Return the (X, Y) coordinate for the center point of the cell that contains the specified text.  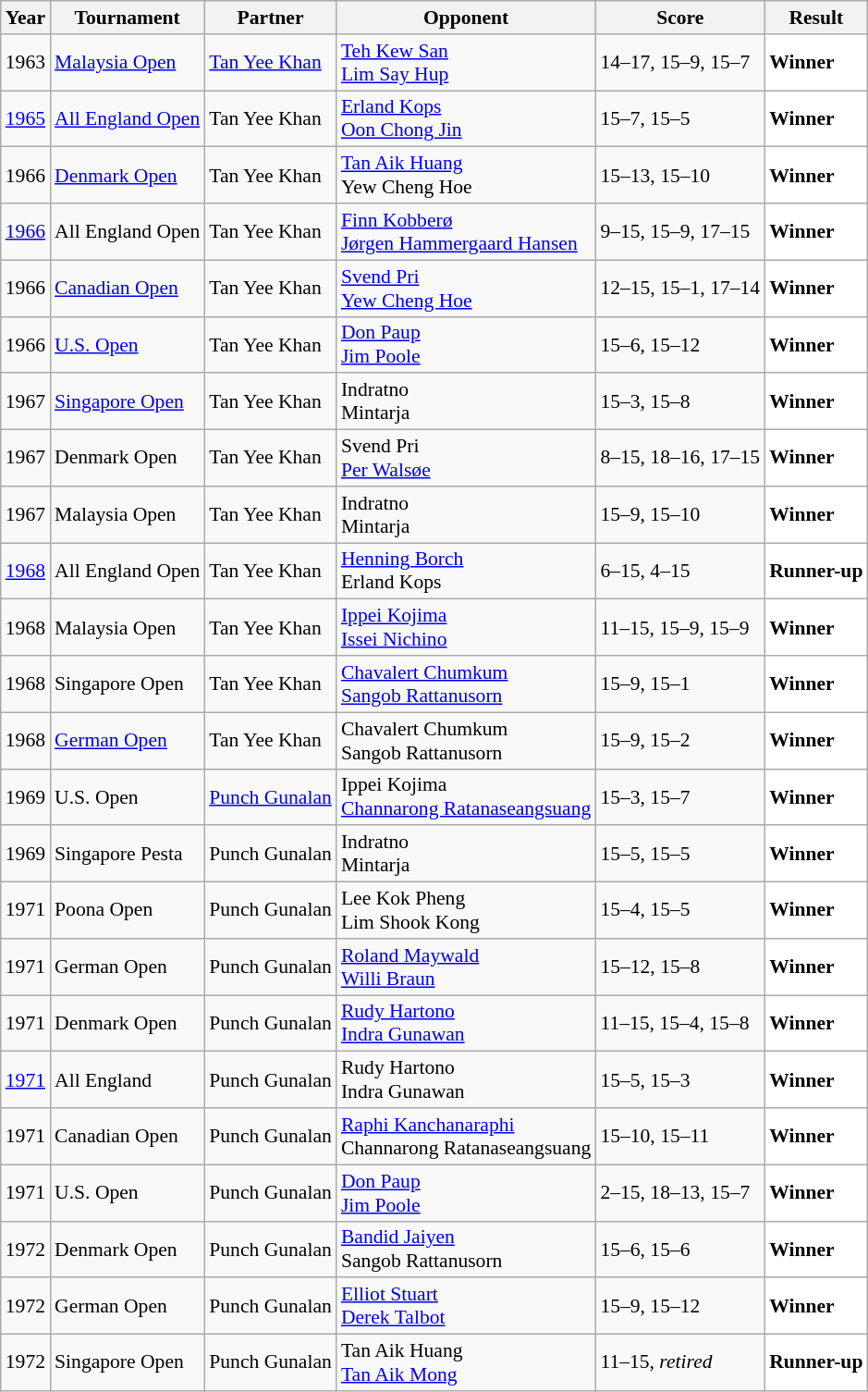
15–9, 15–12 (680, 1306)
Bandid Jaiyen Sangob Rattanusorn (466, 1249)
14–17, 15–9, 15–7 (680, 63)
15–9, 15–10 (680, 514)
15–10, 15–11 (680, 1136)
15–5, 15–3 (680, 1080)
1963 (26, 63)
15–6, 15–6 (680, 1249)
Singapore Pesta (128, 855)
6–15, 4–15 (680, 572)
Lee Kok Pheng Lim Shook Kong (466, 910)
15–3, 15–7 (680, 797)
Roland Maywald Willi Braun (466, 967)
15–5, 15–5 (680, 855)
12–15, 15–1, 17–14 (680, 289)
11–15, 15–9, 15–9 (680, 627)
Result (815, 18)
11–15, retired (680, 1363)
15–12, 15–8 (680, 967)
Svend Pri Per Walsøe (466, 459)
15–9, 15–2 (680, 740)
Erland Kops Oon Chong Jin (466, 118)
All England (128, 1080)
Tournament (128, 18)
Henning Borch Erland Kops (466, 572)
15–9, 15–1 (680, 684)
Poona Open (128, 910)
Score (680, 18)
Raphi Kanchanaraphi Channarong Ratanaseangsuang (466, 1136)
Finn Kobberø Jørgen Hammergaard Hansen (466, 231)
8–15, 18–16, 17–15 (680, 459)
15–4, 15–5 (680, 910)
15–13, 15–10 (680, 176)
1965 (26, 118)
Tan Aik Huang Tan Aik Mong (466, 1363)
Svend Pri Yew Cheng Hoe (466, 289)
Ippei Kojima Channarong Ratanaseangsuang (466, 797)
15–3, 15–8 (680, 401)
Elliot Stuart Derek Talbot (466, 1306)
15–7, 15–5 (680, 118)
15–6, 15–12 (680, 344)
Year (26, 18)
2–15, 18–13, 15–7 (680, 1193)
Teh Kew San Lim Say Hup (466, 63)
Tan Aik Huang Yew Cheng Hoe (466, 176)
Partner (270, 18)
Opponent (466, 18)
9–15, 15–9, 17–15 (680, 231)
Ippei Kojima Issei Nichino (466, 627)
11–15, 15–4, 15–8 (680, 1023)
